Detect which cell encompasses the target text, then output its [x, y] center coordinate. 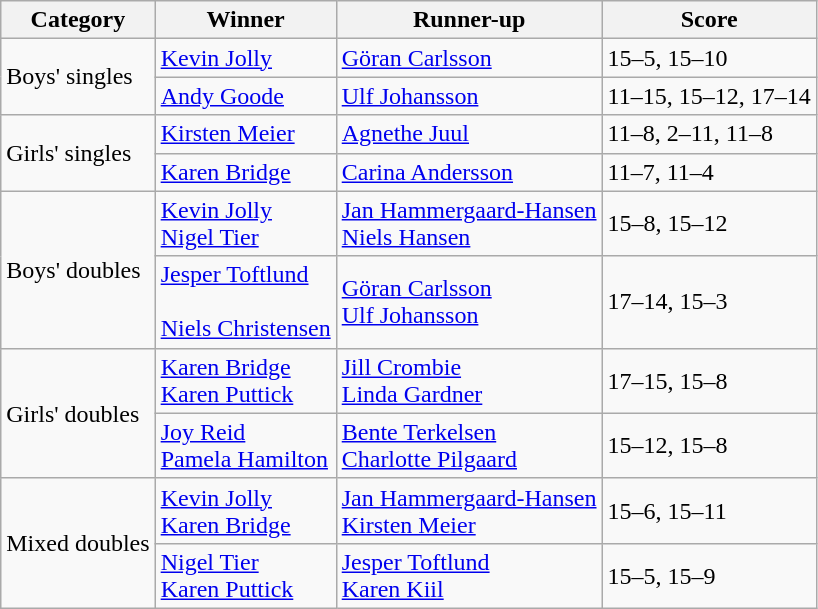
17–14, 15–3 [709, 302]
Score [709, 20]
Kirsten Meier [246, 134]
Andy Goode [246, 96]
Girls' singles [78, 153]
Göran Carlsson Ulf Johansson [469, 302]
Jan Hammergaard-Hansen Niels Hansen [469, 224]
Boys' doubles [78, 270]
Agnethe Juul [469, 134]
15–12, 15–8 [709, 446]
Runner-up [469, 20]
Girls' doubles [78, 413]
Bente Terkelsen Charlotte Pilgaard [469, 446]
Kevin Jolly Nigel Tier [246, 224]
Jan Hammergaard-Hansen Kirsten Meier [469, 510]
Karen Bridge Karen Puttick [246, 380]
11–15, 15–12, 17–14 [709, 96]
15–6, 15–11 [709, 510]
Kevin Jolly Karen Bridge [246, 510]
Boys' singles [78, 77]
Karen Bridge [246, 172]
Jesper Toftlund Niels Christensen [246, 302]
Category [78, 20]
Kevin Jolly [246, 58]
Joy Reid Pamela Hamilton [246, 446]
15–8, 15–12 [709, 224]
Mixed doubles [78, 543]
Jesper Toftlund Karen Kiil [469, 576]
Ulf Johansson [469, 96]
11–7, 11–4 [709, 172]
Jill Crombie Linda Gardner [469, 380]
Göran Carlsson [469, 58]
15–5, 15–10 [709, 58]
17–15, 15–8 [709, 380]
Nigel Tier Karen Puttick [246, 576]
Winner [246, 20]
11–8, 2–11, 11–8 [709, 134]
15–5, 15–9 [709, 576]
Carina Andersson [469, 172]
